Pinpoint the cell where the given text exists, returning its (x, y) midpoint coordinate. 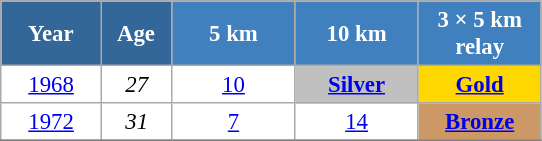
27 (136, 85)
5 km (234, 34)
3 × 5 km relay (480, 34)
Silver (356, 85)
Age (136, 34)
1968 (52, 85)
14 (356, 122)
7 (234, 122)
Year (52, 34)
Gold (480, 85)
1972 (52, 122)
31 (136, 122)
Bronze (480, 122)
10 km (356, 34)
10 (234, 85)
